Extract the (X, Y) coordinate from the center of the cell holding the provided text.  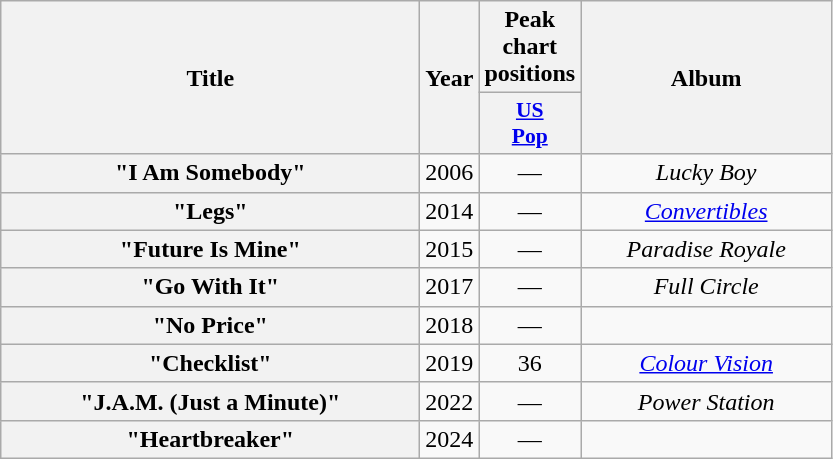
2017 (450, 287)
"Future Is Mine" (210, 249)
"I Am Somebody" (210, 173)
2006 (450, 173)
2015 (450, 249)
"J.A.M. (Just a Minute)" (210, 401)
"Legs" (210, 211)
2018 (450, 325)
"Go With It" (210, 287)
2019 (450, 363)
Year (450, 78)
"Checklist" (210, 363)
2022 (450, 401)
"No Price" (210, 325)
2014 (450, 211)
Convertibles (706, 211)
2024 (450, 439)
Power Station (706, 401)
Full Circle (706, 287)
"Heartbreaker" (210, 439)
Title (210, 78)
USPop (530, 124)
Peak chart positions (530, 47)
Lucky Boy (706, 173)
Album (706, 78)
36 (530, 363)
Paradise Royale (706, 249)
Colour Vision (706, 363)
